Capture the cell that displays the provided text and extract its [x, y] central coordinate. 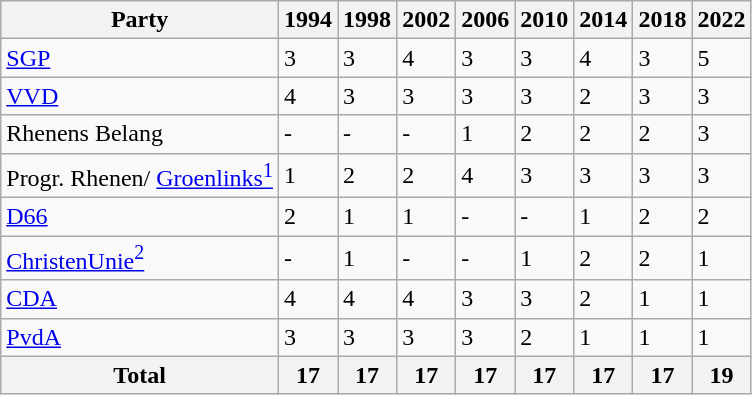
2010 [544, 20]
2022 [722, 20]
Rhenens Belang [140, 134]
2014 [604, 20]
CDA [140, 299]
5 [722, 58]
Progr. Rhenen/ Groenlinks1 [140, 176]
2018 [662, 20]
2002 [426, 20]
1994 [308, 20]
D66 [140, 217]
2006 [486, 20]
PvdA [140, 337]
19 [722, 375]
ChristenUnie2 [140, 258]
Party [140, 20]
VVD [140, 96]
1998 [368, 20]
Total [140, 375]
SGP [140, 58]
